Provide the (X, Y) coordinate of the cell's center where the given text is located.  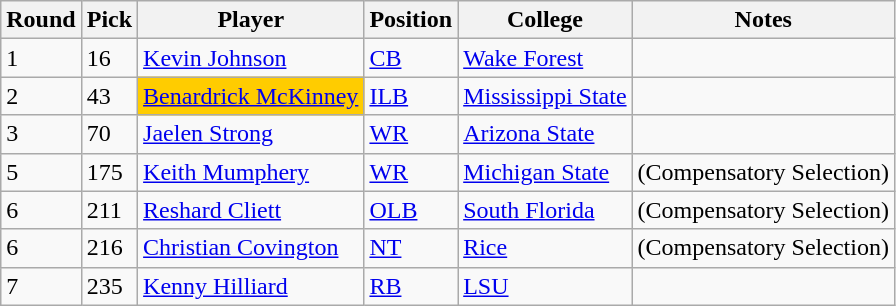
South Florida (545, 210)
Christian Covington (251, 248)
Keith Mumphery (251, 172)
5 (41, 172)
Position (411, 20)
Wake Forest (545, 58)
Jaelen Strong (251, 134)
ILB (411, 96)
211 (109, 210)
LSU (545, 286)
OLB (411, 210)
Player (251, 20)
2 (41, 96)
Mississippi State (545, 96)
Kevin Johnson (251, 58)
CB (411, 58)
3 (41, 134)
Kenny Hilliard (251, 286)
16 (109, 58)
Pick (109, 20)
7 (41, 286)
NT (411, 248)
43 (109, 96)
175 (109, 172)
Round (41, 20)
Reshard Cliett (251, 210)
College (545, 20)
1 (41, 58)
Rice (545, 248)
Arizona State (545, 134)
Notes (763, 20)
235 (109, 286)
70 (109, 134)
Michigan State (545, 172)
216 (109, 248)
RB (411, 286)
Benardrick McKinney (251, 96)
